Return the (X, Y) coordinate for the center point of the cell that contains the specified text.  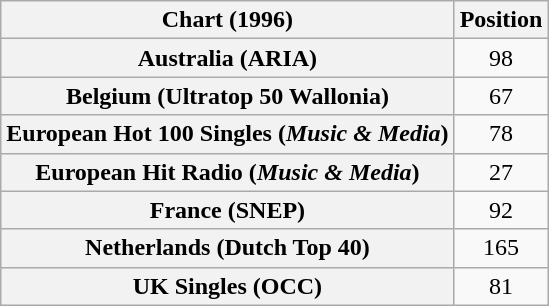
165 (501, 248)
78 (501, 134)
Chart (1996) (228, 20)
Belgium (Ultratop 50 Wallonia) (228, 96)
France (SNEP) (228, 210)
European Hit Radio (Music & Media) (228, 172)
67 (501, 96)
Position (501, 20)
UK Singles (OCC) (228, 286)
98 (501, 58)
Australia (ARIA) (228, 58)
27 (501, 172)
Netherlands (Dutch Top 40) (228, 248)
92 (501, 210)
European Hot 100 Singles (Music & Media) (228, 134)
81 (501, 286)
